Provide the [X, Y] coordinate of the cell's center where the given text is located.  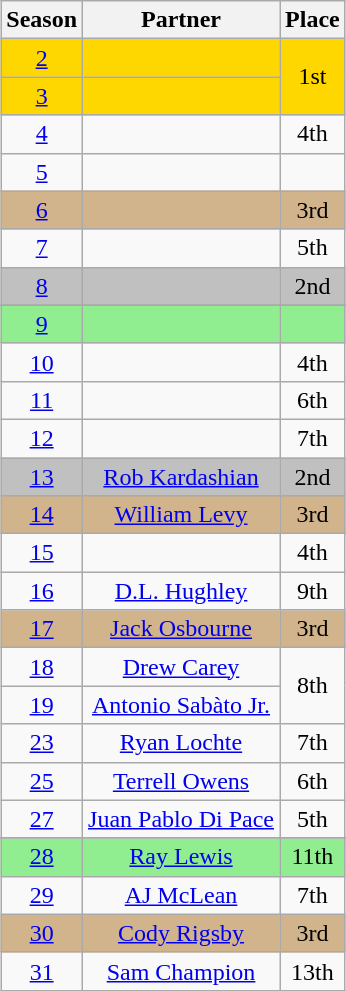
Drew Carey [182, 667]
AJ McLean [182, 895]
16 [42, 591]
8 [42, 286]
3 [42, 96]
Ray Lewis [182, 857]
11 [42, 400]
6 [42, 210]
14 [42, 515]
2 [42, 58]
Sam Champion [182, 971]
William Levy [182, 515]
1st [313, 77]
19 [42, 705]
Ryan Lochte [182, 743]
12 [42, 438]
Partner [182, 20]
9th [313, 591]
Antonio Sabàto Jr. [182, 705]
31 [42, 971]
29 [42, 895]
8th [313, 686]
Season [42, 20]
4 [42, 134]
9 [42, 324]
11th [313, 857]
Terrell Owens [182, 781]
7 [42, 248]
15 [42, 553]
Juan Pablo Di Pace [182, 819]
Jack Osbourne [182, 629]
Cody Rigsby [182, 933]
Place [313, 20]
Rob Kardashian [182, 477]
27 [42, 819]
D.L. Hughley [182, 591]
28 [42, 857]
5 [42, 172]
13th [313, 971]
25 [42, 781]
23 [42, 743]
10 [42, 362]
17 [42, 629]
13 [42, 477]
18 [42, 667]
30 [42, 933]
